Return the [X, Y] coordinate for the center point of the cell that contains the specified text.  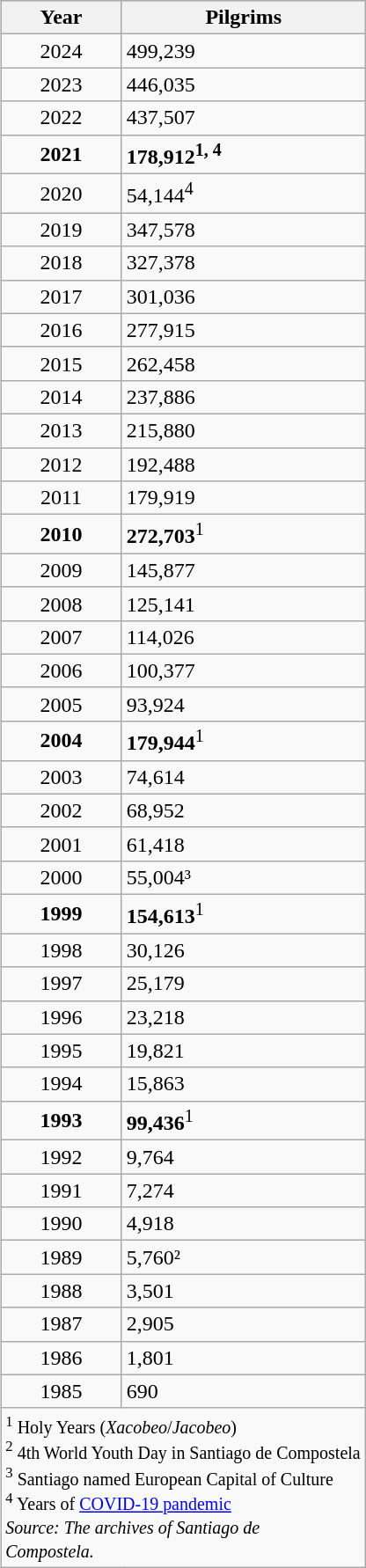
125,141 [243, 604]
262,458 [243, 363]
1997 [62, 984]
5,760² [243, 1257]
499,239 [243, 51]
1,801 [243, 1358]
1987 [62, 1324]
2014 [62, 397]
2018 [62, 263]
2010 [62, 535]
2002 [62, 810]
2005 [62, 704]
1995 [62, 1051]
2006 [62, 670]
93,924 [243, 704]
2004 [62, 741]
154,6131 [243, 913]
9,764 [243, 1157]
2007 [62, 637]
237,886 [243, 397]
1986 [62, 1358]
1990 [62, 1224]
1991 [62, 1191]
145,877 [243, 570]
327,378 [243, 263]
2020 [62, 194]
114,026 [243, 637]
179,919 [243, 498]
15,863 [243, 1084]
437,507 [243, 118]
1988 [62, 1291]
2017 [62, 297]
54,1444 [243, 194]
25,179 [243, 984]
347,578 [243, 230]
2012 [62, 465]
1985 [62, 1391]
23,218 [243, 1017]
1998 [62, 950]
100,377 [243, 670]
61,418 [243, 844]
690 [243, 1391]
2023 [62, 84]
2003 [62, 777]
74,614 [243, 777]
68,952 [243, 810]
99,4361 [243, 1121]
1993 [62, 1121]
Year [62, 18]
2015 [62, 363]
2019 [62, 230]
2013 [62, 430]
3,501 [243, 1291]
2008 [62, 604]
2022 [62, 118]
4,918 [243, 1224]
179,9441 [243, 741]
178,9121, 4 [243, 155]
2021 [62, 155]
446,035 [243, 84]
301,036 [243, 297]
Pilgrims [243, 18]
2000 [62, 877]
2,905 [243, 1324]
272,7031 [243, 535]
30,126 [243, 950]
2011 [62, 498]
215,880 [243, 430]
55,004³ [243, 877]
1992 [62, 1157]
2009 [62, 570]
1999 [62, 913]
192,488 [243, 465]
19,821 [243, 1051]
2016 [62, 330]
2024 [62, 51]
1996 [62, 1017]
1989 [62, 1257]
277,915 [243, 330]
2001 [62, 844]
1994 [62, 1084]
7,274 [243, 1191]
